Pinpoint the cell where the given text exists, returning its (X, Y) midpoint coordinate. 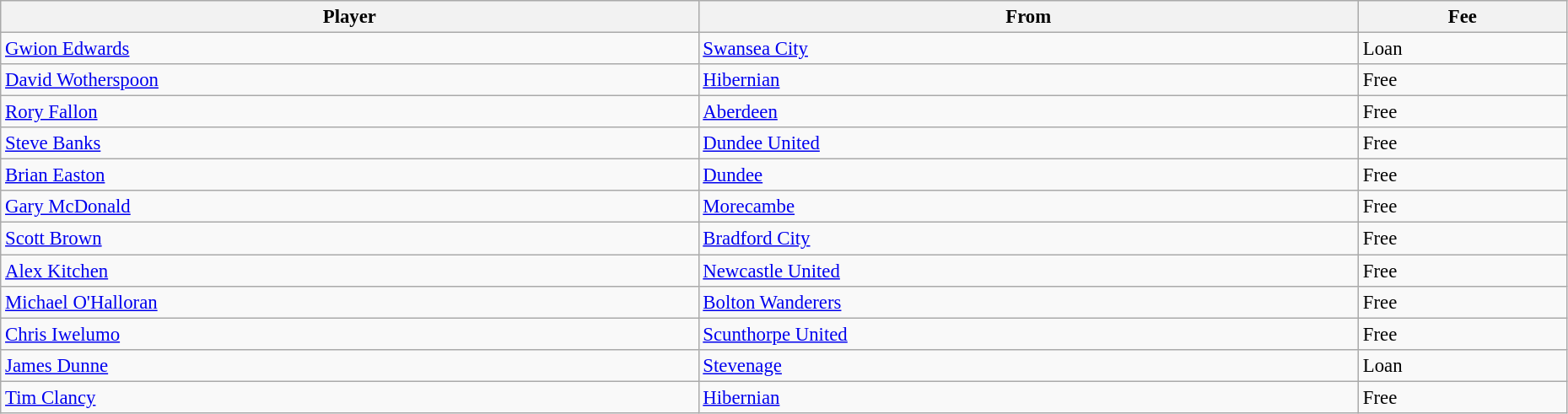
Tim Clancy (349, 397)
Gwion Edwards (349, 49)
Michael O'Halloran (349, 302)
Aberdeen (1029, 112)
Dundee (1029, 175)
Bolton Wanderers (1029, 302)
Morecambe (1029, 207)
Swansea City (1029, 49)
Alex Kitchen (349, 271)
David Wotherspoon (349, 80)
Chris Iwelumo (349, 334)
Scunthorpe United (1029, 334)
Steve Banks (349, 143)
Dundee United (1029, 143)
Fee (1463, 17)
Player (349, 17)
Brian Easton (349, 175)
Scott Brown (349, 239)
Bradford City (1029, 239)
Newcastle United (1029, 271)
Stevenage (1029, 365)
James Dunne (349, 365)
Gary McDonald (349, 207)
Rory Fallon (349, 112)
From (1029, 17)
